From the cell containing the given text, extract its center point as [X, Y] coordinate. 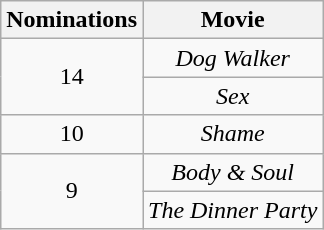
9 [72, 191]
Sex [232, 96]
10 [72, 134]
Nominations [72, 20]
14 [72, 77]
Shame [232, 134]
The Dinner Party [232, 210]
Movie [232, 20]
Dog Walker [232, 58]
Body & Soul [232, 172]
